Detect which cell encompasses the target text, then output its (X, Y) center coordinate. 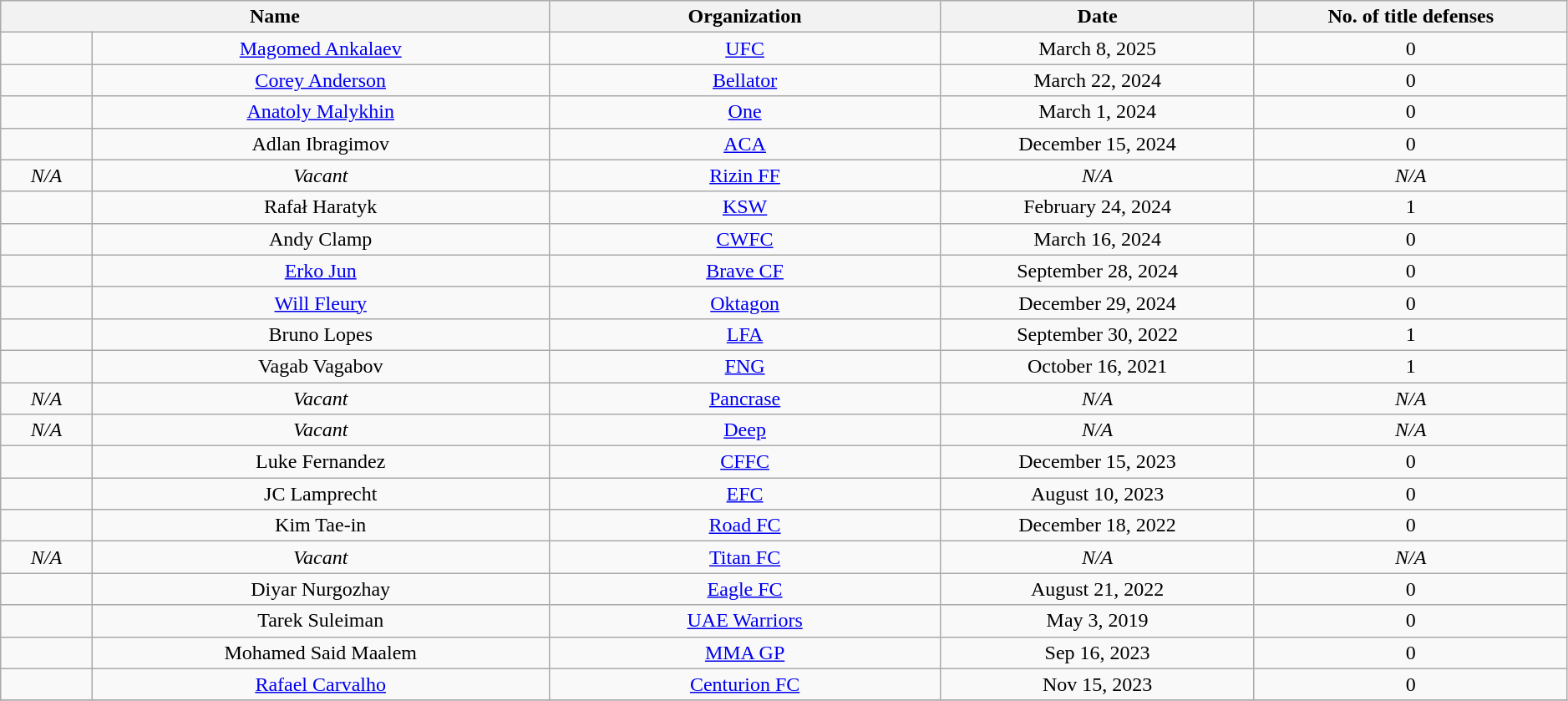
Date (1098, 17)
FNG (745, 366)
December 15, 2024 (1098, 144)
Titan FC (745, 557)
UAE Warriors (745, 621)
Rafael Carvalho (321, 684)
Vagab Vagabov (321, 366)
Bellator (745, 80)
Adlan Ibragimov (321, 144)
MMA GP (745, 653)
Diyar Nurgozhay (321, 589)
UFC (745, 48)
JC Lamprecht (321, 494)
March 16, 2024 (1098, 239)
Centurion FC (745, 684)
Erko Jun (321, 271)
March 22, 2024 (1098, 80)
Kim Tae-in (321, 526)
CFFC (745, 462)
Luke Fernandez (321, 462)
December 29, 2024 (1098, 302)
Rizin FF (745, 175)
December 15, 2023 (1098, 462)
Rafał Haratyk (321, 207)
Name (275, 17)
March 8, 2025 (1098, 48)
Anatoly Malykhin (321, 112)
Corey Anderson (321, 80)
Organization (745, 17)
ACA (745, 144)
Nov 15, 2023 (1098, 684)
EFC (745, 494)
Andy Clamp (321, 239)
August 10, 2023 (1098, 494)
Road FC (745, 526)
Pancrase (745, 399)
December 18, 2022 (1098, 526)
May 3, 2019 (1098, 621)
CWFC (745, 239)
LFA (745, 334)
Eagle FC (745, 589)
KSW (745, 207)
Brave CF (745, 271)
Will Fleury (321, 302)
Mohamed Said Maalem (321, 653)
Magomed Ankalaev (321, 48)
August 21, 2022 (1098, 589)
March 1, 2024 (1098, 112)
No. of title defenses (1410, 17)
Deep (745, 430)
One (745, 112)
Bruno Lopes (321, 334)
Oktagon (745, 302)
Tarek Suleiman (321, 621)
September 30, 2022 (1098, 334)
Sep 16, 2023 (1098, 653)
September 28, 2024 (1098, 271)
October 16, 2021 (1098, 366)
February 24, 2024 (1098, 207)
